Search for the cell housing the specified text and yield its [x, y] center coordinate. 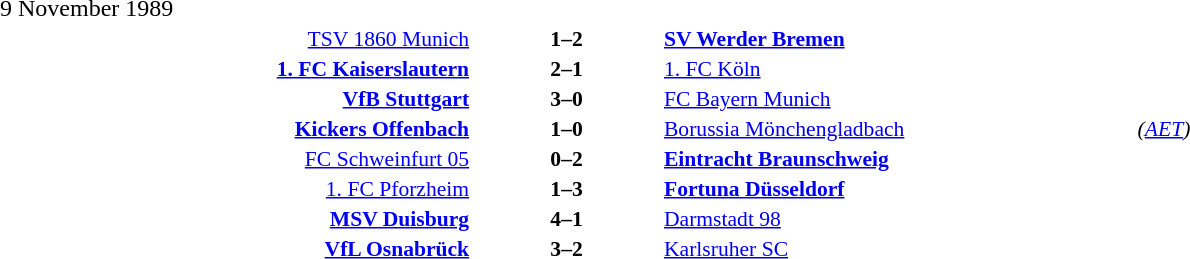
Borussia Mönchengladbach [898, 128]
0–2 [566, 158]
1–3 [566, 188]
SV Werder Bremen [898, 38]
Eintracht Braunschweig [898, 158]
Fortuna Düsseldorf [898, 188]
4–1 [566, 218]
1–2 [566, 38]
2–1 [566, 68]
FC Bayern Munich [898, 98]
1–0 [566, 128]
1. FC Köln [898, 68]
3–0 [566, 98]
Darmstadt 98 [898, 218]
